Search for the cell housing the specified text and yield its [X, Y] center coordinate. 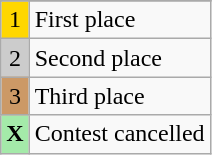
X [15, 134]
Contest cancelled [120, 134]
First place [120, 20]
3 [15, 96]
2 [15, 58]
1 [15, 20]
Second place [120, 58]
Third place [120, 96]
